From the cell containing the given text, extract its center point as (X, Y) coordinate. 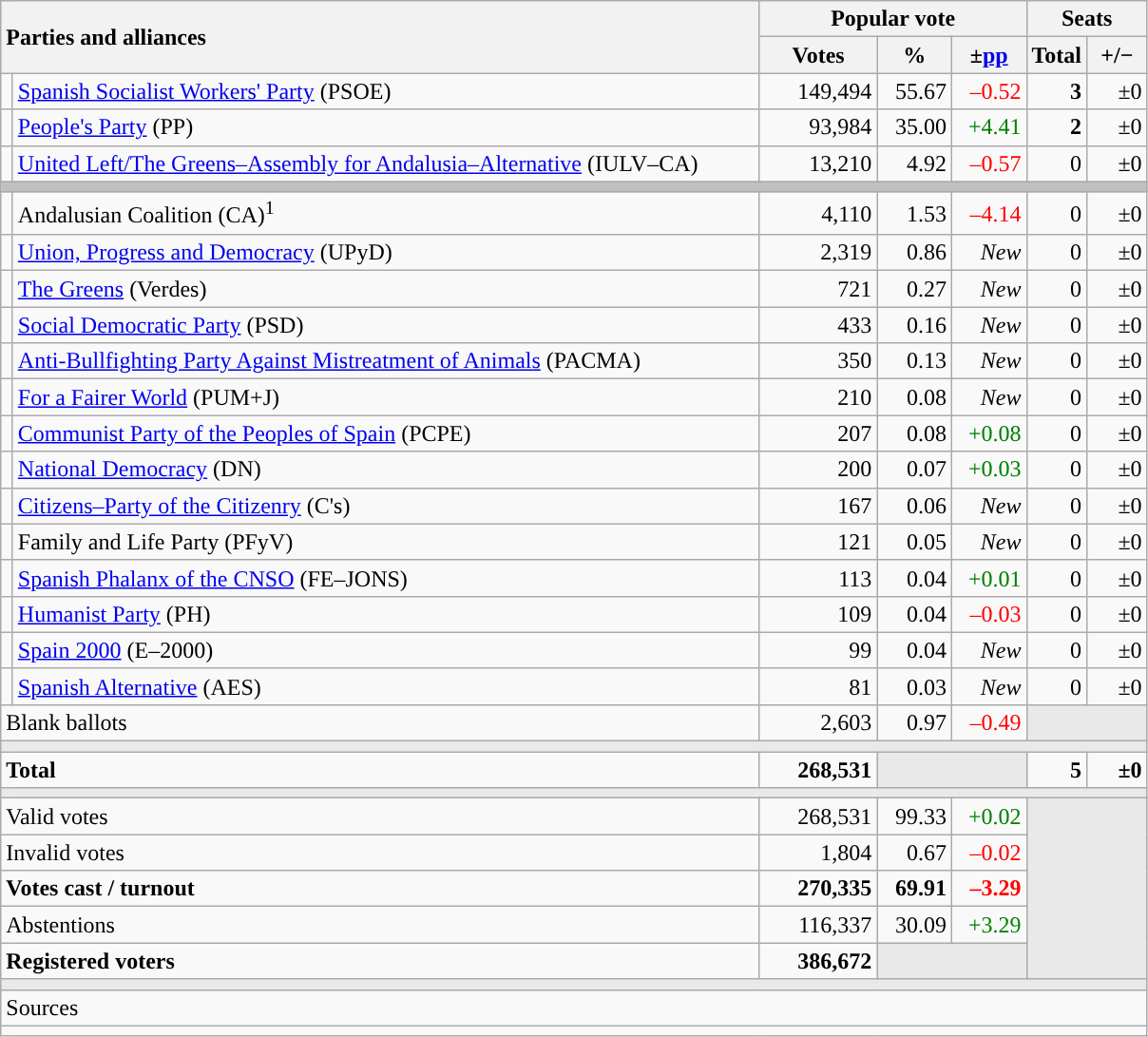
Sources (574, 1008)
Spanish Socialist Workers' Party (PSOE) (386, 91)
270,335 (818, 889)
4,110 (818, 213)
–0.49 (988, 722)
Popular vote (893, 19)
35.00 (914, 127)
116,337 (818, 925)
210 (818, 397)
Abstentions (380, 925)
Citizens–Party of the Citizenry (C's) (386, 506)
The Greens (Verdes) (386, 289)
+0.03 (988, 470)
+0.08 (988, 433)
For a Fairer World (PUM+J) (386, 397)
Valid votes (380, 816)
81 (818, 686)
0.06 (914, 506)
2,319 (818, 253)
1.53 (914, 213)
2,603 (818, 722)
Blank ballots (380, 722)
0.97 (914, 722)
–4.14 (988, 213)
5 (1057, 770)
–0.03 (988, 614)
+0.02 (988, 816)
721 (818, 289)
+/− (1118, 55)
113 (818, 578)
4.92 (914, 163)
0.03 (914, 686)
% (914, 55)
Andalusian Coalition (CA)1 (386, 213)
0.67 (914, 853)
National Democracy (DN) (386, 470)
+0.01 (988, 578)
0.86 (914, 253)
0.07 (914, 470)
Seats (1087, 19)
Family and Life Party (PFyV) (386, 542)
55.67 (914, 91)
Votes cast / turnout (380, 889)
–3.29 (988, 889)
Anti-Bullfighting Party Against Mistreatment of Animals (PACMA) (386, 361)
13,210 (818, 163)
350 (818, 361)
–0.52 (988, 91)
Spanish Phalanx of the CNSO (FE–JONS) (386, 578)
0.16 (914, 325)
Spanish Alternative (AES) (386, 686)
200 (818, 470)
69.91 (914, 889)
1,804 (818, 853)
Parties and alliances (380, 37)
109 (818, 614)
Registered voters (380, 961)
Invalid votes (380, 853)
121 (818, 542)
0.05 (914, 542)
99.33 (914, 816)
99 (818, 650)
Communist Party of the Peoples of Spain (PCPE) (386, 433)
167 (818, 506)
149,494 (818, 91)
207 (818, 433)
433 (818, 325)
+4.41 (988, 127)
+3.29 (988, 925)
0.13 (914, 361)
Social Democratic Party (PSD) (386, 325)
Votes (818, 55)
Humanist Party (PH) (386, 614)
Spain 2000 (E–2000) (386, 650)
3 (1057, 91)
386,672 (818, 961)
0.27 (914, 289)
±pp (988, 55)
–0.57 (988, 163)
93,984 (818, 127)
Union, Progress and Democracy (UPyD) (386, 253)
–0.02 (988, 853)
30.09 (914, 925)
United Left/The Greens–Assembly for Andalusia–Alternative (IULV–CA) (386, 163)
People's Party (PP) (386, 127)
2 (1057, 127)
